Search for the cell housing the specified text and yield its (x, y) center coordinate. 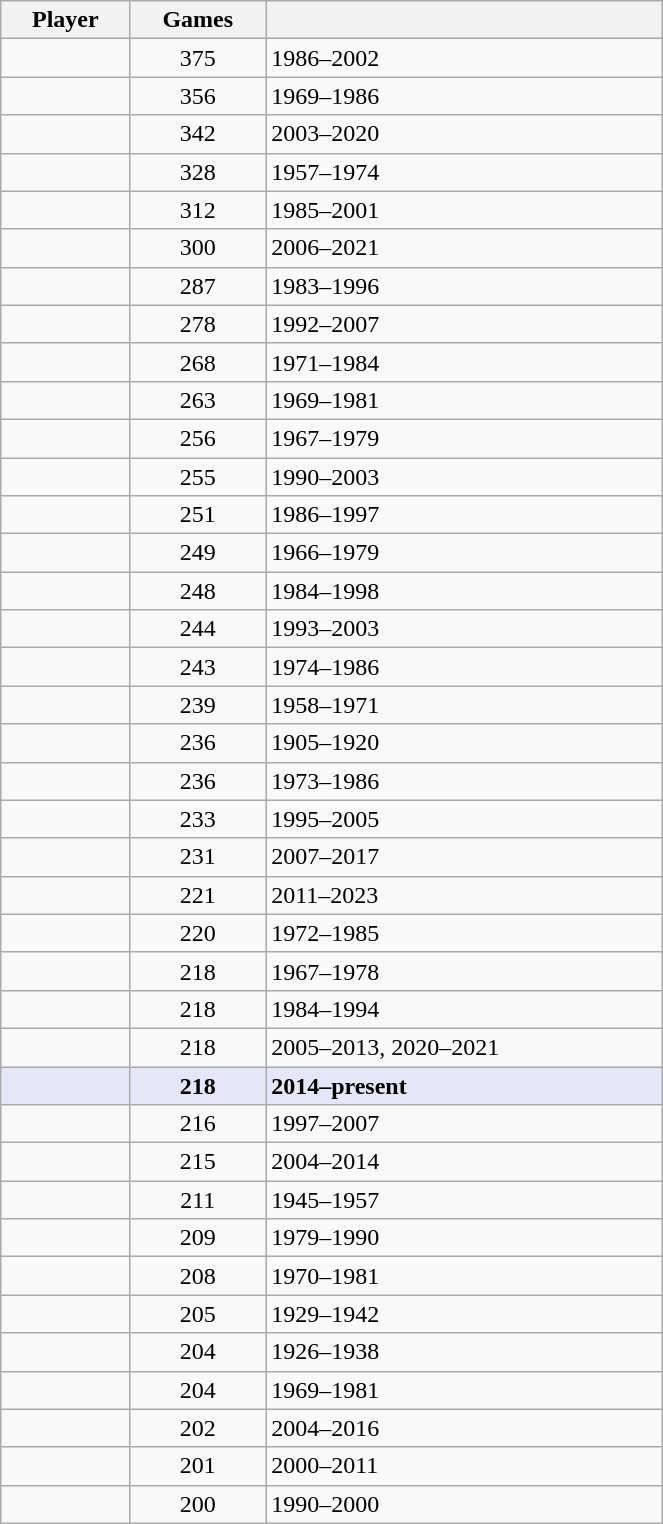
1992–2007 (464, 324)
1969–1986 (464, 96)
1984–1998 (464, 591)
233 (198, 819)
1973–1986 (464, 781)
220 (198, 933)
201 (198, 1466)
1974–1986 (464, 667)
231 (198, 857)
263 (198, 400)
1995–2005 (464, 819)
1986–1997 (464, 515)
1986–2002 (464, 58)
1990–2000 (464, 1504)
249 (198, 553)
1983–1996 (464, 286)
287 (198, 286)
356 (198, 96)
1957–1974 (464, 172)
1929–1942 (464, 1314)
251 (198, 515)
1926–1938 (464, 1352)
256 (198, 438)
2014–present (464, 1085)
205 (198, 1314)
243 (198, 667)
1905–1920 (464, 743)
2005–2013, 2020–2021 (464, 1047)
215 (198, 1162)
1985–2001 (464, 210)
300 (198, 248)
209 (198, 1238)
1945–1957 (464, 1200)
268 (198, 362)
1958–1971 (464, 705)
200 (198, 1504)
Games (198, 20)
202 (198, 1428)
2004–2014 (464, 1162)
239 (198, 705)
1997–2007 (464, 1124)
312 (198, 210)
2004–2016 (464, 1428)
2000–2011 (464, 1466)
342 (198, 134)
208 (198, 1276)
244 (198, 629)
221 (198, 895)
1984–1994 (464, 1009)
2003–2020 (464, 134)
1972–1985 (464, 933)
1979–1990 (464, 1238)
2007–2017 (464, 857)
Player (66, 20)
2011–2023 (464, 895)
1966–1979 (464, 553)
1993–2003 (464, 629)
1971–1984 (464, 362)
211 (198, 1200)
1967–1978 (464, 971)
328 (198, 172)
2006–2021 (464, 248)
375 (198, 58)
216 (198, 1124)
255 (198, 477)
1990–2003 (464, 477)
1970–1981 (464, 1276)
248 (198, 591)
278 (198, 324)
1967–1979 (464, 438)
